Scan for the cell matching the given text and deliver its (X, Y) coordinate at center. 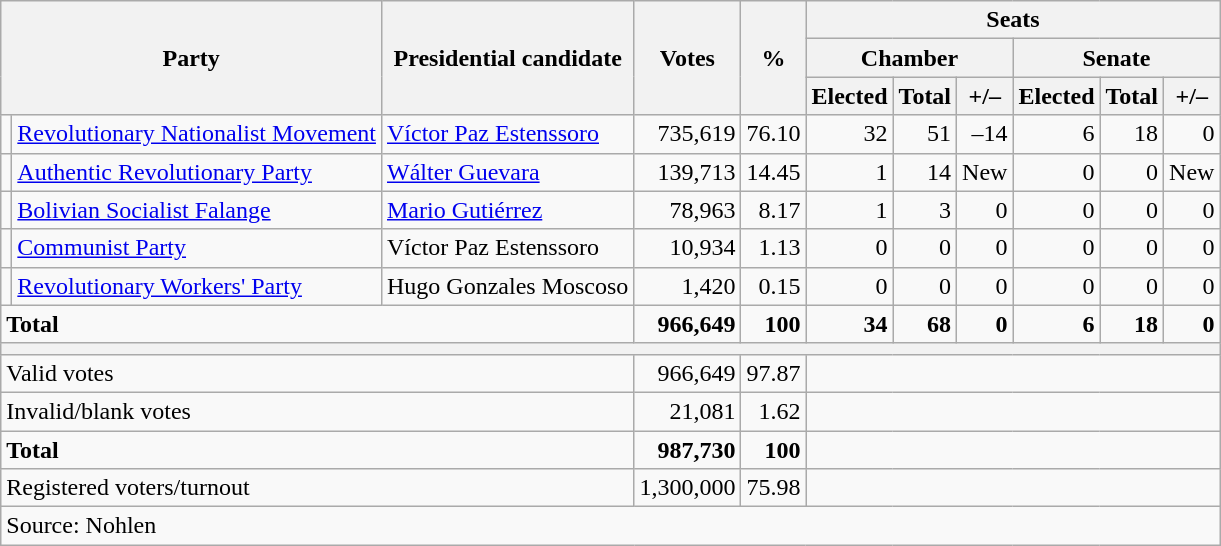
51 (925, 134)
Votes (688, 58)
% (774, 58)
14.45 (774, 172)
Revolutionary Workers' Party (197, 286)
10,934 (688, 248)
–14 (985, 134)
Revolutionary Nationalist Movement (197, 134)
76.10 (774, 134)
Communist Party (197, 248)
Source: Nohlen (610, 526)
68 (925, 324)
1.13 (774, 248)
Bolivian Socialist Falange (197, 210)
139,713 (688, 172)
Seats (1013, 20)
32 (850, 134)
Registered voters/turnout (318, 488)
21,081 (688, 411)
735,619 (688, 134)
Wálter Guevara (507, 172)
Presidential candidate (507, 58)
3 (925, 210)
1,300,000 (688, 488)
Hugo Gonzales Moscoso (507, 286)
34 (850, 324)
1,420 (688, 286)
14 (925, 172)
Senate (1116, 58)
987,730 (688, 449)
1.62 (774, 411)
Party (192, 58)
Invalid/blank votes (318, 411)
Chamber (910, 58)
Authentic Revolutionary Party (197, 172)
Mario Gutiérrez (507, 210)
Valid votes (318, 373)
0.15 (774, 286)
78,963 (688, 210)
97.87 (774, 373)
75.98 (774, 488)
8.17 (774, 210)
